Return (X, Y) of the center of cell containing provided text 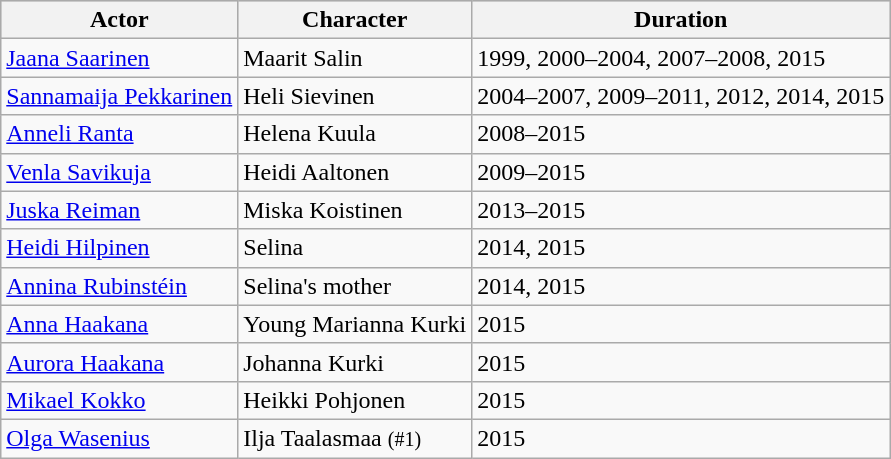
Miska Koistinen (355, 210)
2004–2007, 2009–2011, 2012, 2014, 2015 (681, 96)
Anneli Ranta (120, 134)
Duration (681, 20)
Young Marianna Kurki (355, 324)
Aurora Haakana (120, 362)
2008–2015 (681, 134)
Venla Savikuja (120, 172)
Helena Kuula (355, 134)
Ilja Taalasmaa (#1) (355, 438)
Maarit Salin (355, 58)
Johanna Kurki (355, 362)
Actor (120, 20)
Annina Rubinstéin (120, 286)
Anna Haakana (120, 324)
Heikki Pohjonen (355, 400)
Selina (355, 248)
Heidi Aaltonen (355, 172)
Olga Wasenius (120, 438)
Sannamaija Pekkarinen (120, 96)
Character (355, 20)
2013–2015 (681, 210)
2009–2015 (681, 172)
Mikael Kokko (120, 400)
1999, 2000–2004, 2007–2008, 2015 (681, 58)
Selina's mother (355, 286)
Juska Reiman (120, 210)
Jaana Saarinen (120, 58)
Heidi Hilpinen (120, 248)
Heli Sievinen (355, 96)
